Provide the [X, Y] coordinate of the cell's center where the given text is located.  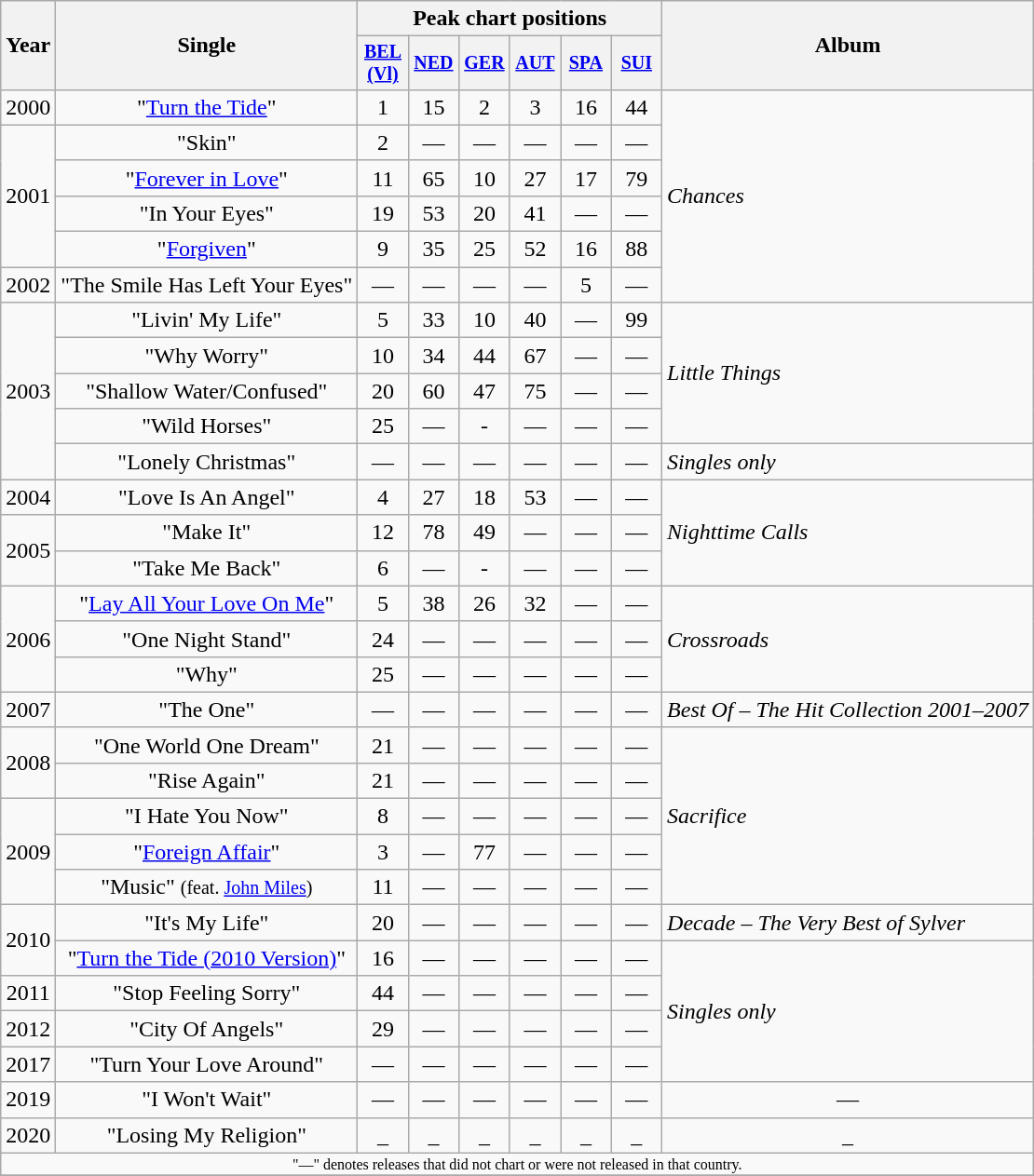
"Rise Again" [207, 780]
34 [433, 356]
"Turn the Tide" [207, 107]
78 [433, 533]
2011 [28, 994]
99 [636, 320]
35 [433, 250]
2009 [28, 852]
"Make It" [207, 533]
6 [383, 568]
29 [383, 1029]
"Take Me Back" [207, 568]
Album [848, 46]
40 [535, 320]
2000 [28, 107]
2008 [28, 763]
2003 [28, 391]
AUT [535, 63]
79 [636, 178]
24 [383, 639]
"Love Is An Angel" [207, 497]
49 [484, 533]
15 [433, 107]
2019 [28, 1100]
BEL(Vl) [383, 63]
2005 [28, 550]
Year [28, 46]
"Wild Horses" [207, 426]
75 [535, 391]
SUI [636, 63]
77 [484, 852]
"Shallow Water/Confused" [207, 391]
47 [484, 391]
Peak chart positions [510, 19]
Sacrifice [848, 816]
Little Things [848, 373]
"Forever in Love" [207, 178]
9 [383, 250]
"Livin' My Life" [207, 320]
Single [207, 46]
60 [433, 391]
"—" denotes releases that did not chart or were not released in that country. [518, 1164]
38 [433, 603]
"The One" [207, 710]
"Why Worry" [207, 356]
"Turn Your Love Around" [207, 1064]
"Music" (feat. John Miles) [207, 887]
"Losing My Religion" [207, 1135]
41 [535, 213]
2017 [28, 1064]
Best Of – The Hit Collection 2001–2007 [848, 710]
"Foreign Affair" [207, 852]
SPA [586, 63]
17 [586, 178]
Chances [848, 196]
GER [484, 63]
1 [383, 107]
67 [535, 356]
Decade – The Very Best of Sylver [848, 923]
"Skin" [207, 142]
12 [383, 533]
"Stop Feeling Sorry" [207, 994]
"Why" [207, 674]
"I Won't Wait" [207, 1100]
19 [383, 213]
2007 [28, 710]
Crossroads [848, 639]
"One Night Stand" [207, 639]
"Lay All Your Love On Me" [207, 603]
65 [433, 178]
"Turn the Tide (2010 Version)" [207, 958]
2002 [28, 285]
"It's My Life" [207, 923]
32 [535, 603]
"City Of Angels" [207, 1029]
2001 [28, 196]
"Lonely Christmas" [207, 462]
"The Smile Has Left Your Eyes" [207, 285]
26 [484, 603]
52 [535, 250]
2020 [28, 1135]
2012 [28, 1029]
2004 [28, 497]
88 [636, 250]
"In Your Eyes" [207, 213]
"One World One Dream" [207, 745]
2010 [28, 940]
"I Hate You Now" [207, 817]
"Forgiven" [207, 250]
33 [433, 320]
2006 [28, 639]
18 [484, 497]
NED [433, 63]
Nighttime Calls [848, 533]
8 [383, 817]
4 [383, 497]
